Search for the cell housing the specified text and yield its [x, y] center coordinate. 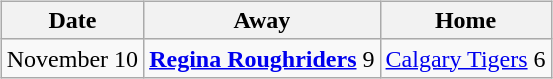
November 10 [72, 58]
Home [466, 20]
Calgary Tigers 6 [466, 58]
Away [262, 20]
Date [72, 20]
Regina Roughriders 9 [262, 58]
